Return the (X, Y) coordinate for the center point of the cell that contains the specified text.  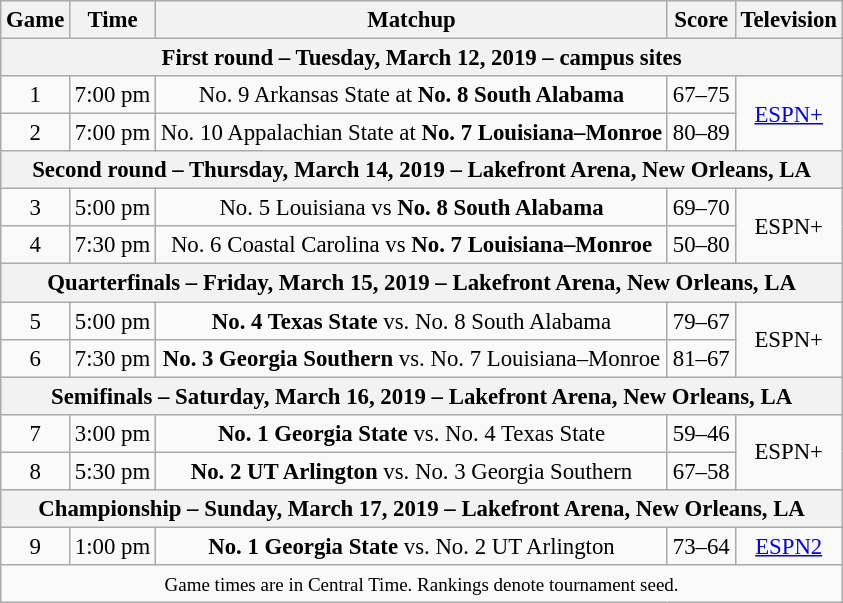
79–67 (701, 321)
59–46 (701, 433)
No. 5 Louisiana vs No. 8 South Alabama (411, 208)
No. 3 Georgia Southern vs. No. 7 Louisiana–Monroe (411, 358)
5 (36, 321)
8 (36, 471)
No. 6 Coastal Carolina vs No. 7 Louisiana–Monroe (411, 245)
81–67 (701, 358)
No. 1 Georgia State vs. No. 2 UT Arlington (411, 546)
7 (36, 433)
80–89 (701, 133)
69–70 (701, 208)
Score (701, 20)
Second round – Thursday, March 14, 2019 – Lakefront Arena, New Orleans, LA (422, 170)
No. 10 Appalachian State at No. 7 Louisiana–Monroe (411, 133)
Television (788, 20)
73–64 (701, 546)
9 (36, 546)
Matchup (411, 20)
No. 2 UT Arlington vs. No. 3 Georgia Southern (411, 471)
Semifinals – Saturday, March 16, 2019 – Lakefront Arena, New Orleans, LA (422, 396)
Game (36, 20)
3:00 pm (113, 433)
No. 9 Arkansas State at No. 8 South Alabama (411, 95)
No. 1 Georgia State vs. No. 4 Texas State (411, 433)
Championship – Sunday, March 17, 2019 – Lakefront Arena, New Orleans, LA (422, 509)
Time (113, 20)
67–58 (701, 471)
ESPN2 (788, 546)
First round – Tuesday, March 12, 2019 – campus sites (422, 58)
4 (36, 245)
Game times are in Central Time. Rankings denote tournament seed. (422, 584)
3 (36, 208)
50–80 (701, 245)
No. 4 Texas State vs. No. 8 South Alabama (411, 321)
2 (36, 133)
6 (36, 358)
Quarterfinals – Friday, March 15, 2019 – Lakefront Arena, New Orleans, LA (422, 283)
1 (36, 95)
5:30 pm (113, 471)
67–75 (701, 95)
1:00 pm (113, 546)
